Identify which cell holds the provided text, then report its [x, y] central coordinate. 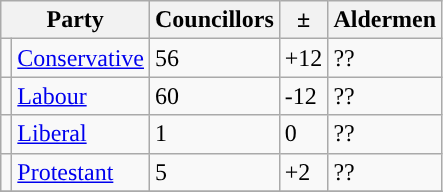
Labour [81, 96]
+2 [304, 172]
Protestant [81, 172]
0 [304, 134]
Aldermen [385, 20]
60 [215, 96]
Councillors [215, 20]
56 [215, 58]
Conservative [81, 58]
1 [215, 134]
± [304, 20]
Liberal [81, 134]
5 [215, 172]
+12 [304, 58]
-12 [304, 96]
Party [76, 20]
